Identify which cell holds the provided text, then report its [x, y] central coordinate. 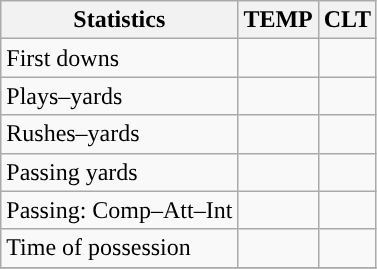
Rushes–yards [120, 134]
TEMP [278, 20]
Statistics [120, 20]
Time of possession [120, 248]
Passing: Comp–Att–Int [120, 210]
CLT [347, 20]
Passing yards [120, 172]
Plays–yards [120, 96]
First downs [120, 58]
